Return [x, y] of the center of cell containing provided text 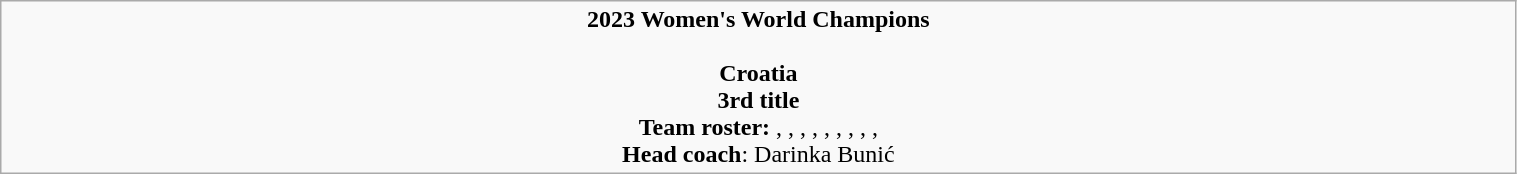
2023 Women's World ChampionsCroatia3rd titleTeam roster: , , , , , , , , , Head coach: Darinka Bunić [758, 88]
